Pinpoint the cell where the given text exists, returning its [x, y] midpoint coordinate. 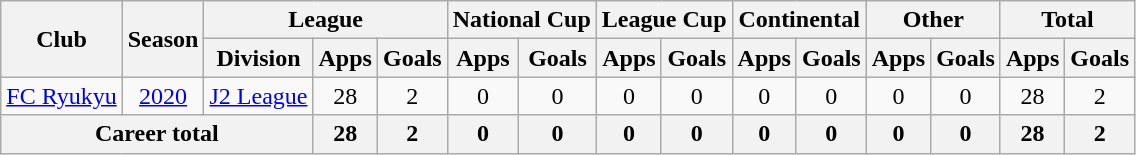
Season [163, 39]
Continental [799, 20]
League [326, 20]
National Cup [522, 20]
Other [933, 20]
Total [1067, 20]
FC Ryukyu [62, 96]
League Cup [664, 20]
Club [62, 39]
2020 [163, 96]
J2 League [258, 96]
Career total [157, 134]
Division [258, 58]
